From the cell containing the given text, extract its center point as (X, Y) coordinate. 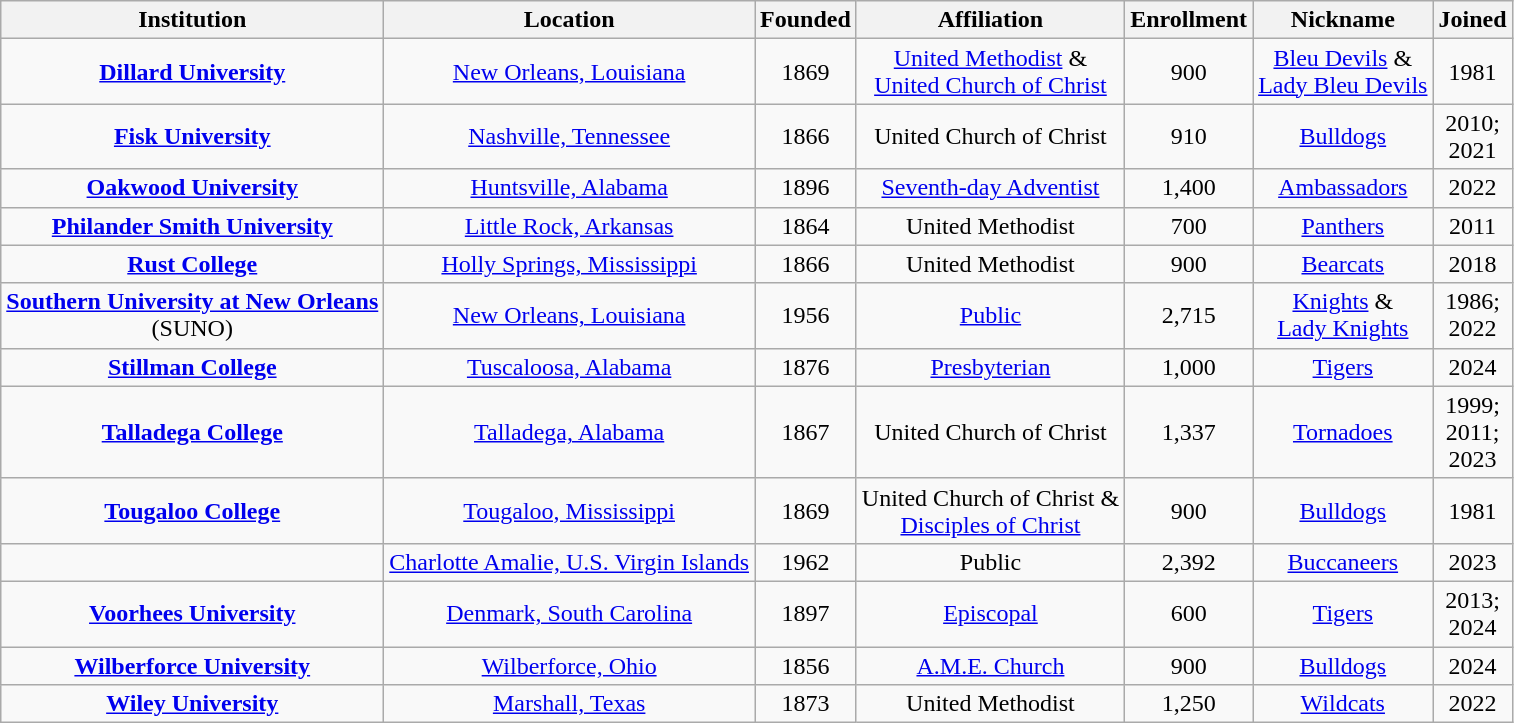
Holly Springs, Mississippi (570, 264)
1897 (805, 614)
1896 (805, 188)
Oakwood University (192, 188)
1856 (805, 665)
2013;2024 (1472, 614)
Voorhees University (192, 614)
2,715 (1189, 316)
1,400 (1189, 188)
Nickname (1343, 20)
United Methodist &United Church of Christ (990, 72)
1864 (805, 226)
A.M.E. Church (990, 665)
Ambassadors (1343, 188)
Philander Smith University (192, 226)
Tuscaloosa, Alabama (570, 367)
Dillard University (192, 72)
Institution (192, 20)
Rust College (192, 264)
Knights &Lady Knights (1343, 316)
Seventh-day Adventist (990, 188)
1873 (805, 704)
2023 (1472, 562)
Wilberforce University (192, 665)
1962 (805, 562)
Location (570, 20)
Bearcats (1343, 264)
Enrollment (1189, 20)
Buccaneers (1343, 562)
Talladega, Alabama (570, 432)
600 (1189, 614)
910 (1189, 136)
1999;2011;2023 (1472, 432)
Tougaloo, Mississippi (570, 510)
Stillman College (192, 367)
Wiley University (192, 704)
Little Rock, Arkansas (570, 226)
Denmark, South Carolina (570, 614)
1,250 (1189, 704)
Wilberforce, Ohio (570, 665)
1867 (805, 432)
2011 (1472, 226)
Fisk University (192, 136)
2,392 (1189, 562)
1986;2022 (1472, 316)
Talladega College (192, 432)
1876 (805, 367)
Tornadoes (1343, 432)
2018 (1472, 264)
Founded (805, 20)
1956 (805, 316)
Affiliation (990, 20)
Wildcats (1343, 704)
Panthers (1343, 226)
Tougaloo College (192, 510)
1,000 (1189, 367)
Presbyterian (990, 367)
Southern University at New Orleans(SUNO) (192, 316)
1,337 (1189, 432)
Joined (1472, 20)
Episcopal (990, 614)
Huntsville, Alabama (570, 188)
Nashville, Tennessee (570, 136)
United Church of Christ &Disciples of Christ (990, 510)
Charlotte Amalie, U.S. Virgin Islands (570, 562)
2010;2021 (1472, 136)
Marshall, Texas (570, 704)
Bleu Devils &Lady Bleu Devils (1343, 72)
700 (1189, 226)
